Return the (X, Y) coordinate for the center point of the cell that contains the specified text.  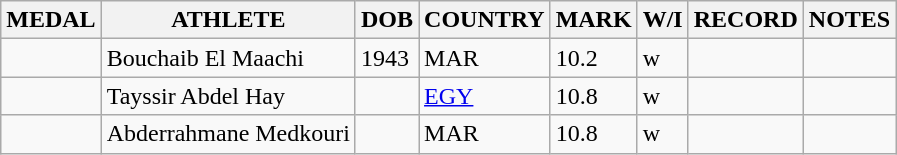
10.2 (594, 58)
W/I (662, 20)
Bouchaib El Maachi (228, 58)
ATHLETE (228, 20)
COUNTRY (485, 20)
Tayssir Abdel Hay (228, 96)
1943 (386, 58)
RECORD (746, 20)
MARK (594, 20)
MEDAL (51, 20)
DOB (386, 20)
Abderrahmane Medkouri (228, 134)
EGY (485, 96)
NOTES (849, 20)
